For the text-containing cell, return its midpoint in (x, y) coordinate format. 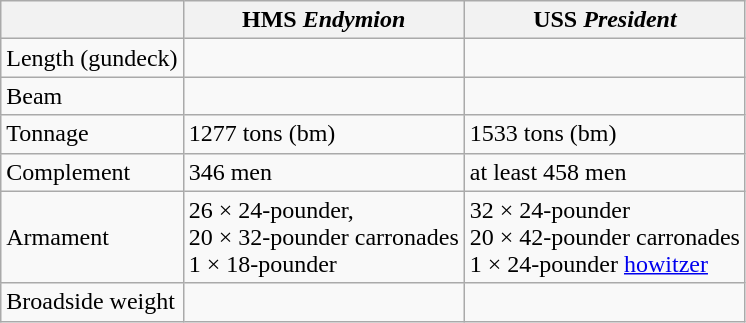
Armament (92, 237)
1277 tons (bm) (324, 134)
1533 tons (bm) (604, 134)
Broadside weight (92, 302)
32 × 24-pounder20 × 42-pounder carronades1 × 24-pounder howitzer (604, 237)
HMS Endymion (324, 20)
at least 458 men (604, 172)
Complement (92, 172)
Beam (92, 96)
Length (gundeck) (92, 58)
26 × 24-pounder, 20 × 32-pounder carronades1 × 18-pounder (324, 237)
346 men (324, 172)
USS President (604, 20)
Tonnage (92, 134)
